Extract the [x, y] coordinate from the center of the cell holding the provided text.  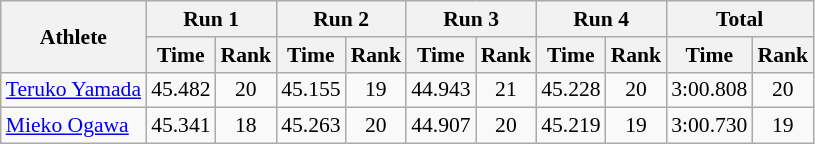
3:00.808 [709, 90]
Total [740, 19]
Run 1 [211, 19]
Run 3 [471, 19]
Run 4 [601, 19]
44.943 [440, 90]
44.907 [440, 126]
45.155 [310, 90]
45.228 [570, 90]
Mieko Ogawa [74, 126]
Athlete [74, 36]
45.263 [310, 126]
21 [506, 90]
45.341 [180, 126]
18 [246, 126]
Run 2 [341, 19]
45.219 [570, 126]
Teruko Yamada [74, 90]
3:00.730 [709, 126]
45.482 [180, 90]
